Return the [X, Y] coordinate for the center point of the cell that contains the specified text.  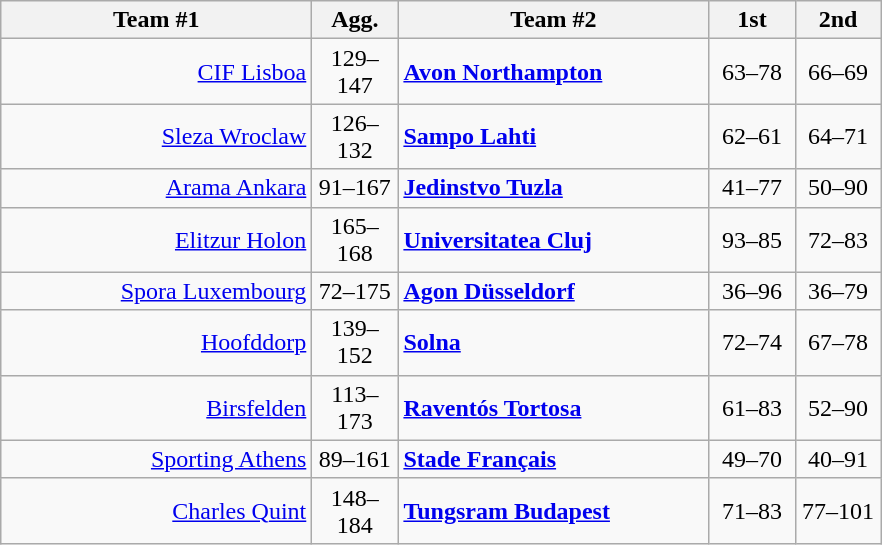
62–61 [752, 136]
63–78 [752, 72]
89–161 [355, 459]
49–70 [752, 459]
Birsfelden [156, 408]
93–85 [752, 240]
41–77 [752, 188]
Hoofddorp [156, 342]
91–167 [355, 188]
66–69 [838, 72]
148–184 [355, 510]
72–83 [838, 240]
36–79 [838, 291]
129–147 [355, 72]
Avon Northampton [554, 72]
52–90 [838, 408]
Sleza Wroclaw [156, 136]
71–83 [752, 510]
61–83 [752, 408]
139–152 [355, 342]
165–168 [355, 240]
126–132 [355, 136]
50–90 [838, 188]
Sporting Athens [156, 459]
72–175 [355, 291]
72–74 [752, 342]
Arama Ankara [156, 188]
Stade Français [554, 459]
1st [752, 20]
Jedinstvo Tuzla [554, 188]
64–71 [838, 136]
CIF Lisboa [156, 72]
77–101 [838, 510]
Sampo Lahti [554, 136]
Solna [554, 342]
Team #1 [156, 20]
Charles Quint [156, 510]
40–91 [838, 459]
Spora Luxembourg [156, 291]
Universitatea Cluj [554, 240]
113–173 [355, 408]
Tungsram Budapest [554, 510]
Team #2 [554, 20]
Elitzur Holon [156, 240]
2nd [838, 20]
Agg. [355, 20]
36–96 [752, 291]
Agon Düsseldorf [554, 291]
67–78 [838, 342]
Raventós Tortosa [554, 408]
